Find where the given text appears and provide that cell's center as (X, Y) coordinate. 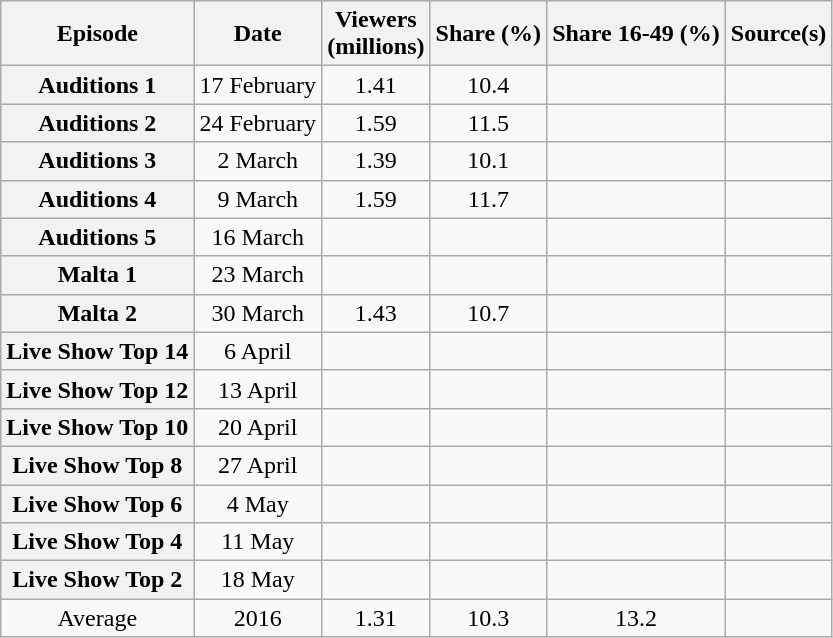
4 May (258, 503)
11.7 (488, 199)
10.7 (488, 313)
1.39 (376, 161)
Live Show Top 14 (98, 351)
13.2 (636, 618)
Viewers(millions) (376, 34)
2016 (258, 618)
Live Show Top 4 (98, 542)
Average (98, 618)
23 March (258, 275)
13 April (258, 389)
Live Show Top 10 (98, 427)
Malta 2 (98, 313)
Episode (98, 34)
10.3 (488, 618)
30 March (258, 313)
Share (%) (488, 34)
9 March (258, 199)
Malta 1 (98, 275)
Share 16-49 (%) (636, 34)
6 April (258, 351)
Source(s) (778, 34)
17 February (258, 85)
20 April (258, 427)
10.1 (488, 161)
1.41 (376, 85)
1.31 (376, 618)
Date (258, 34)
16 March (258, 237)
10.4 (488, 85)
Auditions 1 (98, 85)
2 March (258, 161)
Live Show Top 2 (98, 580)
1.43 (376, 313)
Auditions 4 (98, 199)
27 April (258, 465)
18 May (258, 580)
24 February (258, 123)
Live Show Top 8 (98, 465)
11.5 (488, 123)
Live Show Top 12 (98, 389)
Auditions 2 (98, 123)
Live Show Top 6 (98, 503)
11 May (258, 542)
Auditions 3 (98, 161)
Auditions 5 (98, 237)
